Return (X, Y) of the center of cell containing provided text 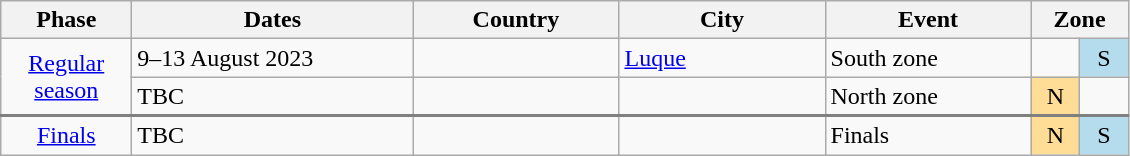
9–13 August 2023 (272, 58)
City (722, 20)
Dates (272, 20)
Regularseason (66, 78)
North zone (928, 96)
Event (928, 20)
Luque (722, 58)
Phase (66, 20)
Zone (1080, 20)
Country (516, 20)
South zone (928, 58)
